From the cell containing the given text, extract its center point as (x, y) coordinate. 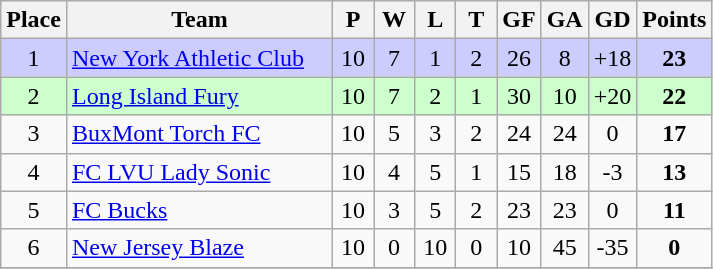
Points (674, 20)
22 (674, 96)
P (354, 20)
GF (519, 20)
Place (34, 20)
45 (564, 248)
L (436, 20)
T (476, 20)
New York Athletic Club (199, 58)
8 (564, 58)
26 (519, 58)
-3 (612, 172)
11 (674, 210)
15 (519, 172)
-35 (612, 248)
Long Island Fury (199, 96)
FC Bucks (199, 210)
GD (612, 20)
GA (564, 20)
Team (199, 20)
New Jersey Blaze (199, 248)
W (394, 20)
30 (519, 96)
BuxMont Torch FC (199, 134)
+20 (612, 96)
+18 (612, 58)
13 (674, 172)
6 (34, 248)
18 (564, 172)
FC LVU Lady Sonic (199, 172)
17 (674, 134)
